Return (x, y) of the center of cell containing provided text 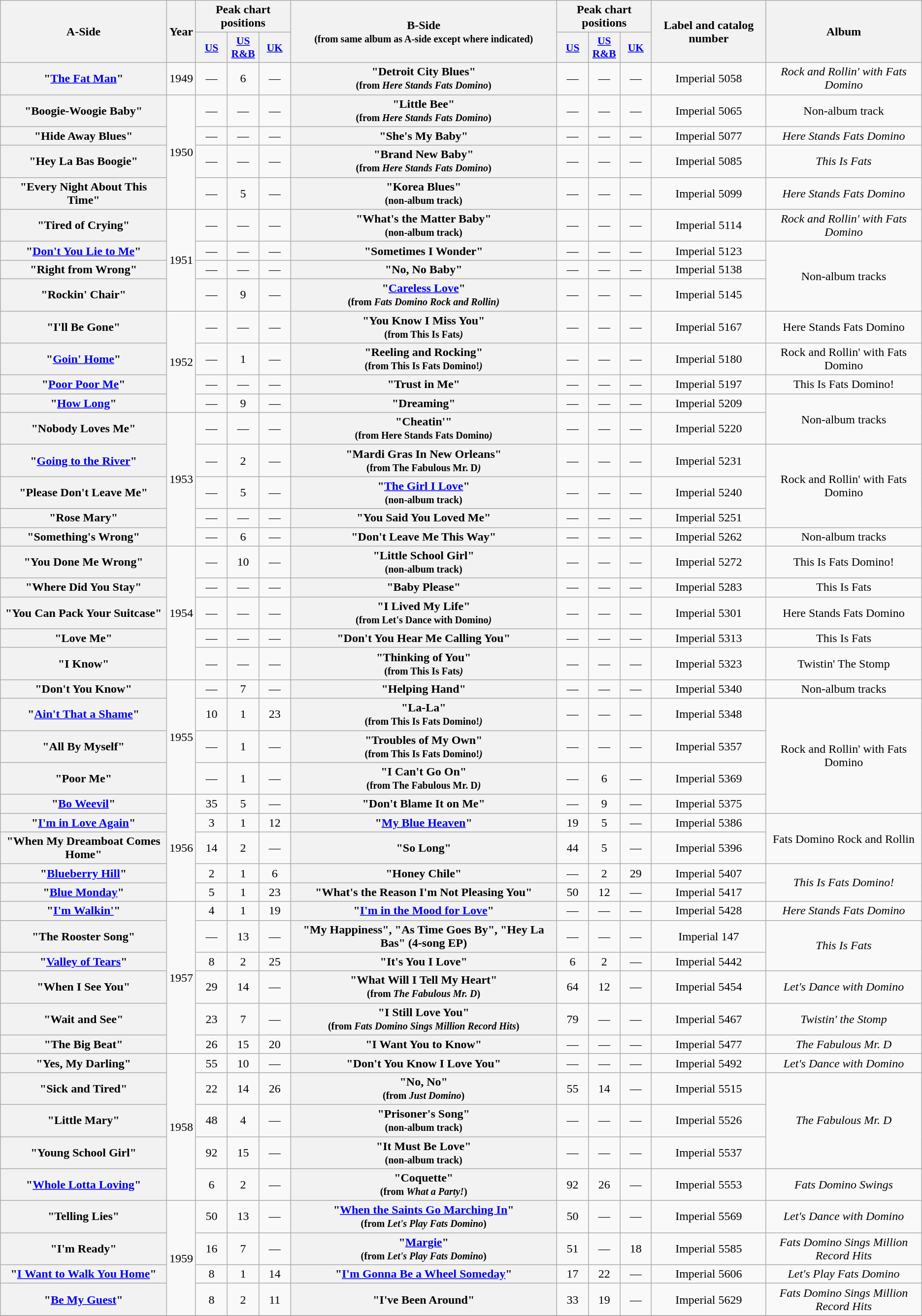
1949 (181, 79)
"She's My Baby" (424, 136)
3 (211, 823)
"Don't You Hear Me Calling You" (424, 638)
Imperial 5606 (709, 1274)
33 (573, 1300)
"Brand New Baby"(from Here Stands Fats Domino) (424, 161)
Imperial 5065 (709, 110)
17 (573, 1274)
35 (211, 804)
"You Said You Loved Me" (424, 518)
Imperial 5167 (709, 327)
"When the Saints Go Marching In"(from Let's Play Fats Domino) (424, 1217)
"Boogie-Woogie Baby" (84, 110)
"Yes, My Darling" (84, 1063)
"I Can't Go On"(from The Fabulous Mr. D) (424, 779)
"Every Night About This Time" (84, 193)
"Little School Girl"(non-album track) (424, 562)
"Goin' Home" (84, 359)
"Korea Blues"(non-album track) (424, 193)
79 (573, 1019)
Imperial 5492 (709, 1063)
Imperial 5099 (709, 193)
Imperial 147 (709, 936)
"Please Don't Leave Me" (84, 492)
"I Lived My Life"(from Let's Dance with Domino) (424, 612)
Imperial 5386 (709, 823)
16 (211, 1249)
"Right from Wrong" (84, 269)
Imperial 5340 (709, 689)
Imperial 5348 (709, 714)
Imperial 5180 (709, 359)
1950 (181, 152)
"All By Myself" (84, 746)
"Helping Hand" (424, 689)
Imperial 5283 (709, 587)
"Troubles of My Own"(from This Is Fats Domino!) (424, 746)
"The Big Beat" (84, 1044)
"You Can Pack Your Suitcase" (84, 612)
Imperial 5262 (709, 537)
"Ain't That a Shame" (84, 714)
Non-album track (844, 110)
"Don't Blame It on Me" (424, 804)
Album (844, 32)
"Rockin' Chair" (84, 294)
"I'm Gonna Be a Wheel Someday" (424, 1274)
"Whole Lotta Loving" (84, 1185)
Imperial 5454 (709, 987)
"Where Did You Stay" (84, 587)
"Hey La Bas Boogie" (84, 161)
"The Rooster Song" (84, 936)
"Don't You Lie to Me" (84, 251)
"Detroit City Blues"(from Here Stands Fats Domino) (424, 79)
"You Done Me Wrong" (84, 562)
"Baby Please" (424, 587)
"Honey Chile" (424, 873)
"You Know I Miss You"(from This Is Fats) (424, 327)
Let's Play Fats Domino (844, 1274)
"Prisoner's Song"(non-album track) (424, 1121)
Imperial 5417 (709, 892)
"I Want to Walk You Home" (84, 1274)
B-Side(from same album as A-side except where indicated) (424, 32)
11 (275, 1300)
Imperial 5138 (709, 269)
1958 (181, 1127)
"I'm Ready" (84, 1249)
"What Will I Tell My Heart"(from The Fabulous Mr. D) (424, 987)
Imperial 5357 (709, 746)
"Telling Lies" (84, 1217)
Imperial 5251 (709, 518)
"Blue Monday" (84, 892)
18 (636, 1249)
"No, No Baby" (424, 269)
"Sometimes I Wonder" (424, 251)
"Hide Away Blues" (84, 136)
1955 (181, 737)
"I've Been Around" (424, 1300)
Imperial 5467 (709, 1019)
Imperial 5240 (709, 492)
"So Long" (424, 848)
Imperial 5209 (709, 403)
1953 (181, 480)
"My Happiness", "As Time Goes By", "Hey La Bas" (4-song EP) (424, 936)
Imperial 5569 (709, 1217)
"I'll Be Gone" (84, 327)
"Don't You Know" (84, 689)
"Poor Poor Me" (84, 385)
"What's the Reason I'm Not Pleasing You" (424, 892)
1954 (181, 612)
Imperial 5396 (709, 848)
Imperial 5231 (709, 461)
"Dreaming" (424, 403)
"Bo Weevil" (84, 804)
Imperial 5123 (709, 251)
20 (275, 1044)
Imperial 5114 (709, 225)
Imperial 5585 (709, 1249)
Imperial 5058 (709, 79)
Imperial 5220 (709, 428)
Imperial 5313 (709, 638)
25 (275, 962)
1956 (181, 848)
"Blueberry Hill" (84, 873)
Fats Domino Swings (844, 1185)
"I'm in the Mood for Love" (424, 911)
"Little Bee"(from Here Stands Fats Domino) (424, 110)
Imperial 5197 (709, 385)
"Love Me" (84, 638)
"Don't You Know I Love You" (424, 1063)
51 (573, 1249)
Imperial 5375 (709, 804)
Imperial 5077 (709, 136)
Imperial 5526 (709, 1121)
"It's You I Love" (424, 962)
1952 (181, 362)
Label and catalog number (709, 32)
"I Want You to Know" (424, 1044)
"When My Dreamboat Comes Home" (84, 848)
Imperial 5145 (709, 294)
"Young School Girl" (84, 1152)
Imperial 5428 (709, 911)
"No, No"(from Just Domino) (424, 1088)
Imperial 5477 (709, 1044)
"I'm in Love Again" (84, 823)
"Valley of Tears" (84, 962)
Imperial 5515 (709, 1088)
Imperial 5272 (709, 562)
"Trust in Me" (424, 385)
Fats Domino Rock and Rollin (844, 839)
"Wait and See" (84, 1019)
Imperial 5323 (709, 664)
"The Girl I Love"(non-album track) (424, 492)
"Little Mary" (84, 1121)
Imperial 5553 (709, 1185)
"Thinking of You"(from This Is Fats) (424, 664)
"Mardi Gras In New Orleans"(from The Fabulous Mr. D) (424, 461)
"Rose Mary" (84, 518)
"Cheatin'"(from Here Stands Fats Domino) (424, 428)
"Don't Leave Me This Way" (424, 537)
"How Long" (84, 403)
Imperial 5407 (709, 873)
Imperial 5085 (709, 161)
"Something's Wrong" (84, 537)
"The Fat Man" (84, 79)
"It Must Be Love"(non-album track) (424, 1152)
Imperial 5537 (709, 1152)
"Margie"(from Let's Play Fats Domino) (424, 1249)
"Be My Guest" (84, 1300)
Imperial 5442 (709, 962)
"When I See You" (84, 987)
"Nobody Loves Me" (84, 428)
"What's the Matter Baby"(non-album track) (424, 225)
"Sick and Tired" (84, 1088)
"Careless Love"(from Fats Domino Rock and Rollin) (424, 294)
64 (573, 987)
"Going to the River" (84, 461)
"Tired of Crying" (84, 225)
"Reeling and Rocking"(from This Is Fats Domino!) (424, 359)
"Coquette"(from What a Party!) (424, 1185)
Imperial 5301 (709, 612)
44 (573, 848)
Twistin' the Stomp (844, 1019)
1951 (181, 260)
1959 (181, 1258)
"I'm Walkin'" (84, 911)
"Poor Me" (84, 779)
1957 (181, 978)
"I Know" (84, 664)
Imperial 5629 (709, 1300)
"La-La"(from This Is Fats Domino!) (424, 714)
48 (211, 1121)
"My Blue Heaven" (424, 823)
Year (181, 32)
Imperial 5369 (709, 779)
Twistin' The Stomp (844, 664)
"I Still Love You"(from Fats Domino Sings Million Record Hits) (424, 1019)
A-Side (84, 32)
